From the cell containing the given text, extract its center point as [x, y] coordinate. 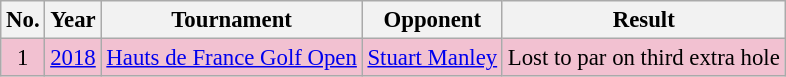
Tournament [232, 20]
Lost to par on third extra hole [644, 58]
Year [73, 20]
Opponent [432, 20]
No. [23, 20]
Hauts de France Golf Open [232, 58]
Result [644, 20]
1 [23, 58]
2018 [73, 58]
Stuart Manley [432, 58]
